Return (X, Y) of the center of cell containing provided text 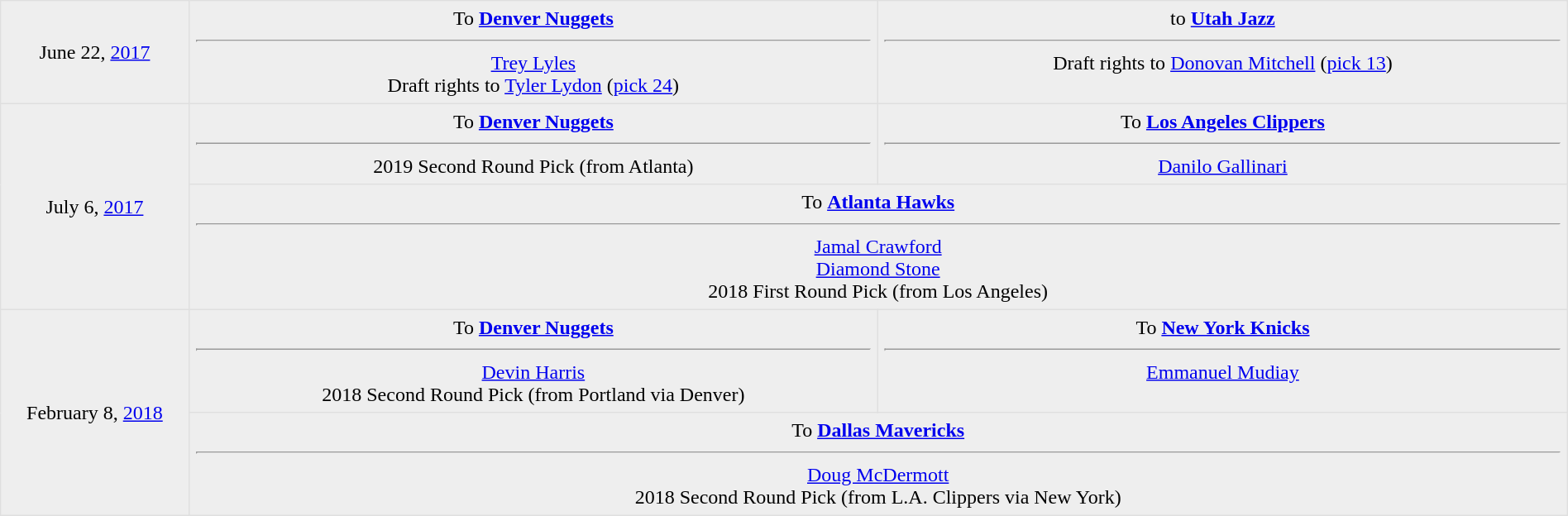
To Denver NuggetsDevin Harris2018 Second Round Pick (from Portland via Denver) (533, 361)
July 6, 2017 (94, 207)
to Utah JazzDraft rights to Donovan Mitchell (pick 13) (1223, 52)
To Atlanta HawksJamal CrawfordDiamond Stone2018 First Round Pick (from Los Angeles) (878, 247)
To New York KnicksEmmanuel Mudiay (1223, 361)
To Denver Nuggets2019 Second Round Pick (from Atlanta) (533, 144)
To Dallas MavericksDoug McDermott2018 Second Round Pick (from L.A. Clippers via New York) (878, 464)
To Denver NuggetsTrey LylesDraft rights to Tyler Lydon (pick 24) (533, 52)
February 8, 2018 (94, 412)
To Los Angeles ClippersDanilo Gallinari (1223, 144)
June 22, 2017 (94, 52)
